Capture the cell that displays the provided text and extract its (x, y) central coordinate. 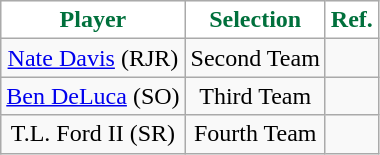
Second Team (255, 58)
Ref. (352, 20)
Third Team (255, 96)
Nate Davis (RJR) (93, 58)
Ben DeLuca (SO) (93, 96)
T.L. Ford II (SR) (93, 134)
Fourth Team (255, 134)
Selection (255, 20)
Player (93, 20)
